From the cell containing the given text, extract its center point as (X, Y) coordinate. 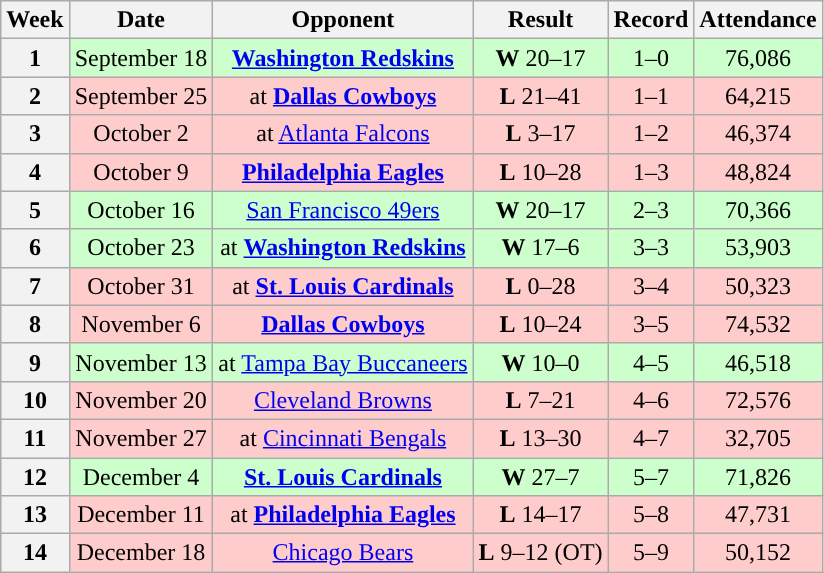
3–5 (651, 324)
Week (35, 20)
September 18 (141, 58)
L 0–28 (540, 286)
1–2 (651, 134)
5–9 (651, 553)
Result (540, 20)
Opponent (343, 20)
1–1 (651, 96)
70,366 (758, 210)
4 (35, 172)
November 13 (141, 362)
October 16 (141, 210)
5–7 (651, 477)
2–3 (651, 210)
Washington Redskins (343, 58)
November 6 (141, 324)
at Tampa Bay Buccaneers (343, 362)
3 (35, 134)
October 2 (141, 134)
4–5 (651, 362)
72,576 (758, 400)
L 21–41 (540, 96)
8 (35, 324)
7 (35, 286)
1 (35, 58)
1–3 (651, 172)
11 (35, 438)
October 23 (141, 248)
13 (35, 515)
71,826 (758, 477)
76,086 (758, 58)
4–7 (651, 438)
3–4 (651, 286)
5–8 (651, 515)
4–6 (651, 400)
L 10–28 (540, 172)
November 27 (141, 438)
W 27–7 (540, 477)
48,824 (758, 172)
L 7–21 (540, 400)
December 18 (141, 553)
W 17–6 (540, 248)
14 (35, 553)
Chicago Bears (343, 553)
64,215 (758, 96)
at Cincinnati Bengals (343, 438)
Cleveland Browns (343, 400)
at Dallas Cowboys (343, 96)
at Philadelphia Eagles (343, 515)
74,532 (758, 324)
at Washington Redskins (343, 248)
L 9–12 (OT) (540, 553)
Date (141, 20)
47,731 (758, 515)
October 31 (141, 286)
32,705 (758, 438)
December 11 (141, 515)
46,518 (758, 362)
50,152 (758, 553)
St. Louis Cardinals (343, 477)
L 10–24 (540, 324)
December 4 (141, 477)
Philadelphia Eagles (343, 172)
L 3–17 (540, 134)
9 (35, 362)
50,323 (758, 286)
L 13–30 (540, 438)
10 (35, 400)
W 10–0 (540, 362)
5 (35, 210)
6 (35, 248)
46,374 (758, 134)
at St. Louis Cardinals (343, 286)
San Francisco 49ers (343, 210)
September 25 (141, 96)
L 14–17 (540, 515)
Attendance (758, 20)
1–0 (651, 58)
at Atlanta Falcons (343, 134)
12 (35, 477)
October 9 (141, 172)
November 20 (141, 400)
Record (651, 20)
3–3 (651, 248)
53,903 (758, 248)
2 (35, 96)
Dallas Cowboys (343, 324)
